Output the [x, y] coordinate of the center of the cell containing the given text.  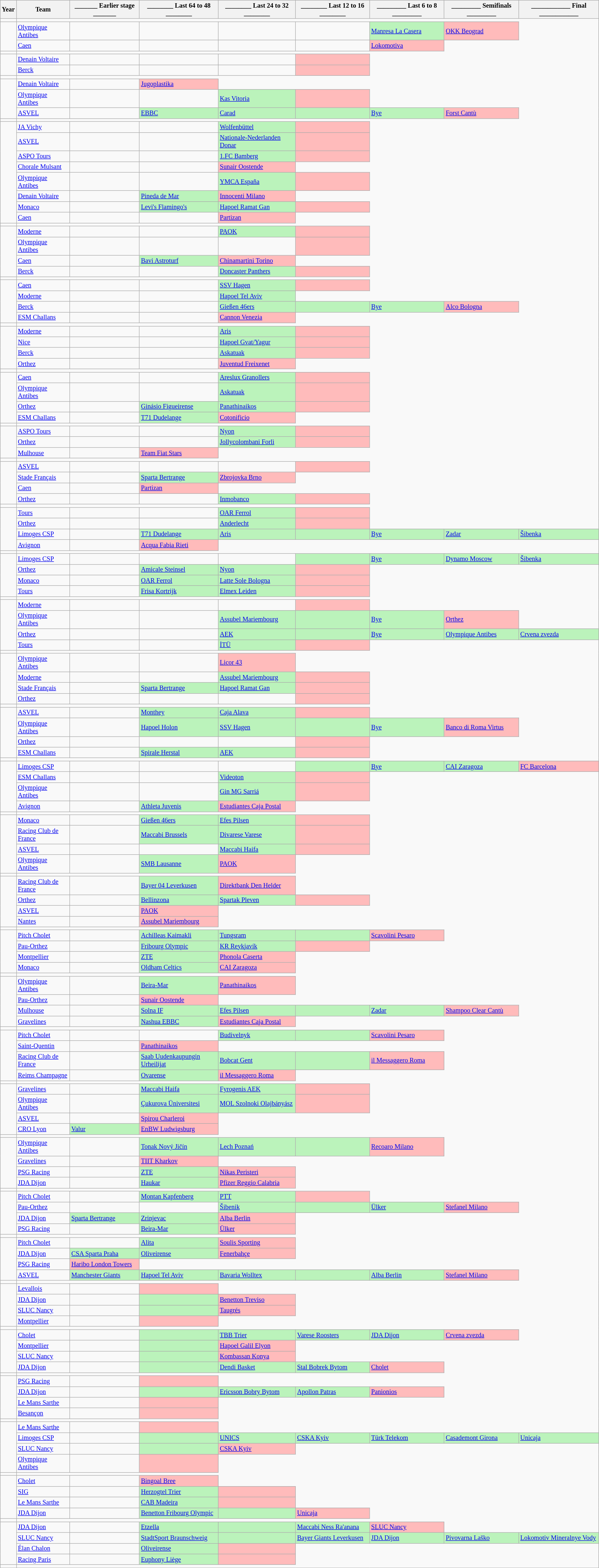
Hapoel Gvat/Yagur [257, 342]
Fribourg Olympic [179, 946]
Saab Uudenkaupungin Urheilijat [179, 1060]
Türk Telekom [407, 1438]
Tonak Nový Jičín [179, 1147]
CSA Sparta Praha [105, 1254]
Hapoel Holon [179, 727]
Bayer 04 Leverkusen [179, 885]
Banco di Roma Virtus [481, 727]
Fyrogenis AEK [257, 1089]
Lokomotiva [407, 45]
________ Last 64 to 48 ________ [179, 9]
Stal Bobrek Bytom [333, 1367]
Ericsson Bobry Bytom [257, 1392]
Haukar [179, 1183]
________ Last 12 to 16 ________ [333, 9]
Élan Chalon [43, 1549]
MOL Szolnoki Olajbányász [257, 1104]
Levallois [43, 1289]
Taugrés [257, 1310]
________ Last 24 to 32 ________ [257, 9]
Jugoplastika [179, 84]
Budivelnyk [257, 1035]
Etzella [179, 1527]
Cannon Venezia [257, 317]
Inmobanco [257, 499]
Saint-Quentin [43, 1046]
Athleta Juvenis [179, 806]
Gin MG Sarriá [257, 792]
Caja Alava [257, 712]
Nikas Peristeri [257, 1172]
Amicale Steinsel [179, 570]
Wolfenbüttel [257, 127]
FC Barcelona [559, 766]
TBB Trier [257, 1335]
Haribo London Towers [105, 1264]
Alco Bologna [481, 307]
SIG [43, 1492]
Pfizer Reggio Calabria [257, 1183]
_________ Semifinals _________ [481, 9]
_________ Last 6 to 8 _________ [407, 9]
Jollycolombani Forlì [257, 442]
Team [43, 9]
Panionios [407, 1392]
Dendi Basket [257, 1367]
UNICS [257, 1438]
OKK Beograd [481, 31]
Nationale-Nederlanden Donar [257, 142]
Videoton [257, 777]
Çukurova Üniversitesi [179, 1104]
Hapoel Galil Elyon [257, 1346]
Licor 43 [257, 663]
Spartak Pleven [257, 900]
Acqua Fabia Rieti [179, 545]
Soulis Sporting [257, 1243]
Bobcat Gent [257, 1060]
Team Fiat Stars [179, 453]
Zbrojovka Brno [257, 477]
CAB Madeira [179, 1502]
Maccabi Brussels [179, 834]
Divarese Varese [257, 834]
EnBW Ludwigsburg [179, 1129]
Manresa La Casera [407, 31]
Phonola Caserta [257, 957]
Euphony Liège [179, 1559]
Montan Kapfenberg [179, 1197]
Ovarense [179, 1075]
SMB Lausanne [179, 864]
Latte Sole Bologna [257, 580]
Pivovarna Laško [481, 1538]
Year [8, 9]
Zrinjevac [179, 1218]
Forst Cantù [481, 113]
Tungsram [257, 935]
Spirale Herstal [179, 752]
Fenerbahçe [257, 1254]
Valur [105, 1129]
Alita [179, 1243]
Bavaria Wolltex [257, 1275]
Spirou Charleroi [179, 1118]
Juventud Freixenet [257, 364]
CRO Lyon [43, 1129]
Manchester Giants [105, 1275]
_______ Earlier stage _______ [105, 9]
PTT [257, 1197]
Bellinzona [179, 900]
Areslux Granollers [257, 377]
Elmex Leiden [257, 591]
Innocenti Milano [257, 196]
Racing Paris [43, 1559]
Casademont Girona [481, 1438]
Cotonificio [257, 417]
Nashua EBBC [179, 1021]
Herzogtel Trier [179, 1492]
Bayer Giants Leverkusen [333, 1538]
Chinamartini Torino [257, 260]
Maccabi Ness Ra'anana [333, 1527]
KR Reykjavík [257, 946]
Recoaro Milano [407, 1147]
Oldham Celtics [179, 967]
Carad [257, 113]
İTÜ [257, 645]
____________ Final ____________ [559, 9]
Benetton Treviso [257, 1300]
Šibenik [257, 1207]
EBBC [179, 113]
Benetton Fribourg Olympic [179, 1513]
Levi's Flamingo's [179, 207]
Doncaster Panthers [257, 271]
Bingoal Bree [179, 1481]
1.FC Bamberg [257, 156]
Lech Poznań [257, 1147]
Dynamo Moscow [481, 559]
Solna IF [179, 1011]
Shampoo Clear Cantù [481, 1011]
Achilleas Kaimakli [179, 935]
TIIT Kharkov [179, 1161]
Reims Champagne [43, 1075]
Lokomotiv Mineralnye Vody [559, 1538]
Apollon Patras [333, 1392]
Nantes [43, 921]
Nice [43, 342]
Monthey [179, 712]
Kas Vitoria [257, 98]
Besançon [43, 1413]
StadtSport Braunschweig [179, 1538]
Varese Roosters [333, 1335]
Bavi Astroturf [179, 260]
JA Vichy [43, 127]
YMCA España [257, 182]
Frisa Kortrijk [179, 591]
Pineda de Mar [179, 196]
Chorale Mulsant [43, 167]
Kombassan Konya [257, 1356]
Anderlecht [257, 524]
Ginásio Figueirense [179, 407]
Direktbank Den Helder [257, 885]
